Detect which cell encompasses the target text, then output its [X, Y] center coordinate. 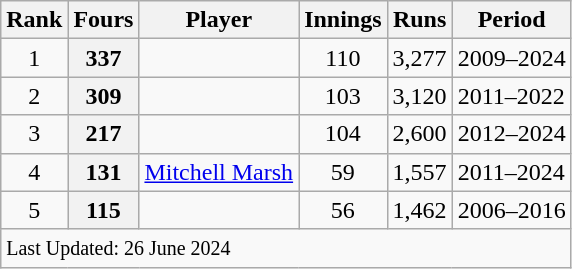
217 [104, 134]
309 [104, 96]
2011–2022 [512, 96]
104 [343, 134]
56 [343, 210]
3,277 [420, 58]
Period [512, 20]
2011–2024 [512, 172]
131 [104, 172]
110 [343, 58]
2,600 [420, 134]
2006–2016 [512, 210]
337 [104, 58]
Player [219, 20]
Rank [34, 20]
1,557 [420, 172]
59 [343, 172]
1 [34, 58]
2009–2024 [512, 58]
Innings [343, 20]
1,462 [420, 210]
5 [34, 210]
2 [34, 96]
Fours [104, 20]
2012–2024 [512, 134]
3,120 [420, 96]
103 [343, 96]
115 [104, 210]
Runs [420, 20]
Last Updated: 26 June 2024 [286, 248]
Mitchell Marsh [219, 172]
3 [34, 134]
4 [34, 172]
